Search for the cell housing the specified text and yield its (X, Y) center coordinate. 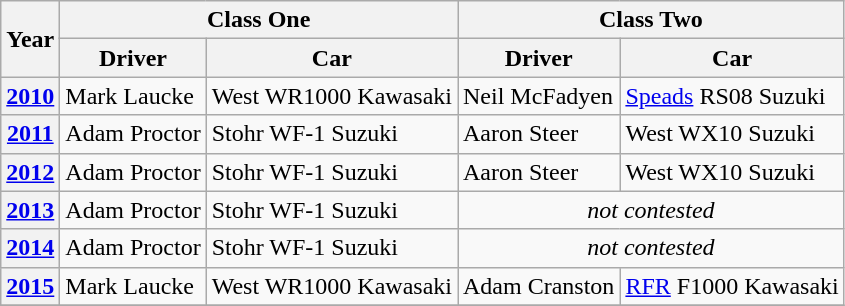
RFR F1000 Kawasaki (732, 286)
Speads RS08 Suzuki (732, 96)
Adam Cranston (539, 286)
2014 (30, 248)
2015 (30, 286)
Class One (259, 20)
2010 (30, 96)
Year (30, 39)
2013 (30, 210)
2011 (30, 134)
Class Two (652, 20)
2012 (30, 172)
Neil McFadyen (539, 96)
